Capture the cell that displays the provided text and extract its [x, y] central coordinate. 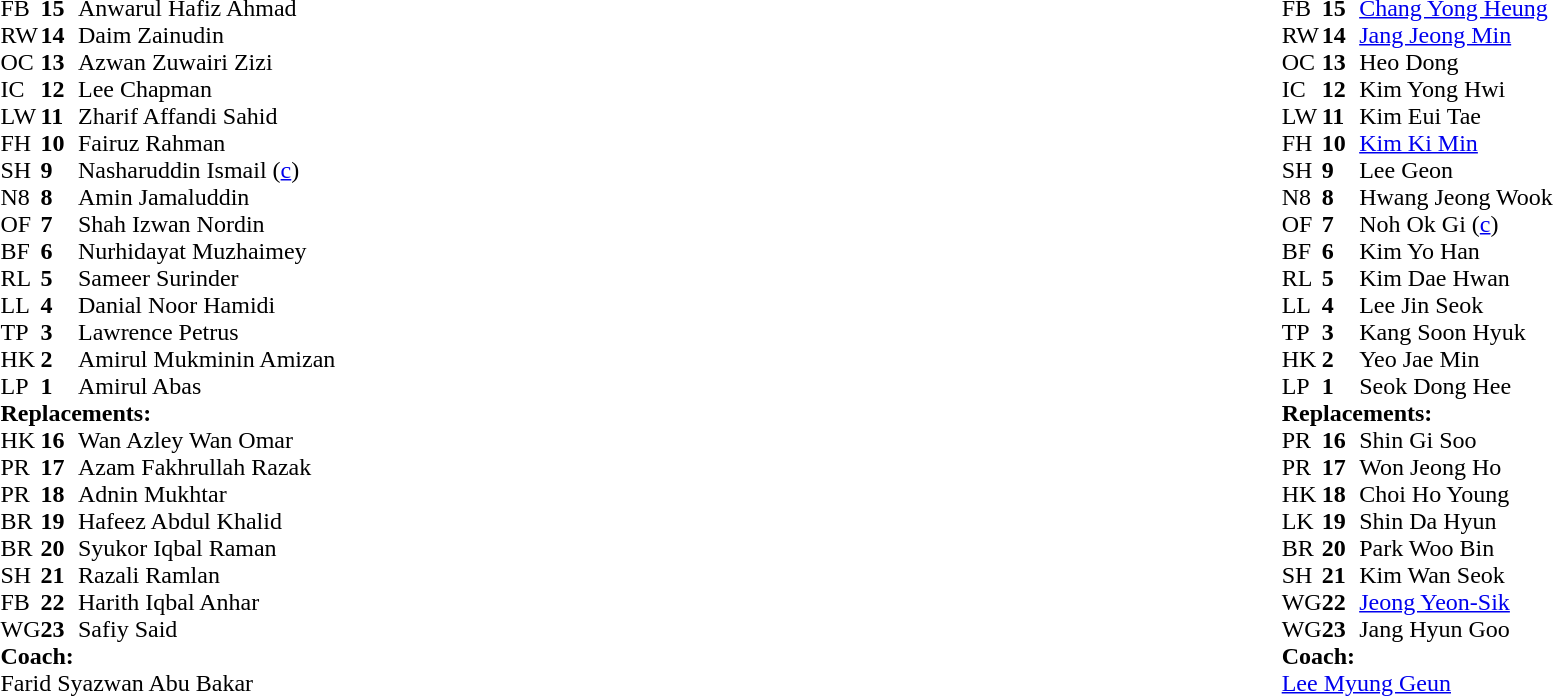
Danial Noor Hamidi [206, 306]
Lee Chapman [206, 90]
LK [1302, 522]
Noh Ok Gi (c) [1456, 224]
Choi Ho Young [1456, 494]
Adnin Mukhtar [206, 494]
Daim Zainudin [206, 36]
Amirul Abas [206, 386]
Hafeez Abdul Khalid [206, 522]
Park Woo Bin [1456, 548]
Hwang Jeong Wook [1456, 198]
Lee Geon [1456, 170]
Fairuz Rahman [206, 144]
Lawrence Petrus [206, 332]
Shah Izwan Nordin [206, 224]
Amin Jamaluddin [206, 198]
Harith Iqbal Anhar [206, 602]
Kim Dae Hwan [1456, 278]
Shin Gi Soo [1456, 440]
Kim Ki Min [1456, 144]
Jeong Yeon-Sik [1456, 602]
Azam Fakhrullah Razak [206, 468]
Jang Hyun Goo [1456, 630]
Razali Ramlan [206, 576]
Wan Azley Wan Omar [206, 440]
Kim Wan Seok [1456, 576]
Seok Dong Hee [1456, 386]
Won Jeong Ho [1456, 468]
Amirul Mukminin Amizan [206, 360]
Nurhidayat Muzhaimey [206, 252]
Heo Dong [1456, 62]
Lee Jin Seok [1456, 306]
Safiy Said [206, 630]
FB [20, 602]
Sameer Surinder [206, 278]
Zharif Affandi Sahid [206, 116]
Kim Yong Hwi [1456, 90]
Azwan Zuwairi Zizi [206, 62]
Kim Yo Han [1456, 252]
Kim Eui Tae [1456, 116]
Yeo Jae Min [1456, 360]
Shin Da Hyun [1456, 522]
Syukor Iqbal Raman [206, 548]
Jang Jeong Min [1456, 36]
Nasharuddin Ismail (c) [206, 170]
Kang Soon Hyuk [1456, 332]
